Return the [X, Y] coordinate for the center point of the cell that contains the specified text.  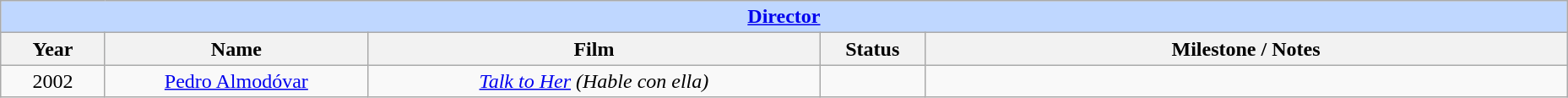
Name [236, 49]
2002 [53, 81]
Status [872, 49]
Year [53, 49]
Pedro Almodóvar [236, 81]
Talk to Her (Hable con ella) [594, 81]
Milestone / Notes [1246, 49]
Film [594, 49]
Director [784, 17]
